Detect which cell encompasses the target text, then output its (x, y) center coordinate. 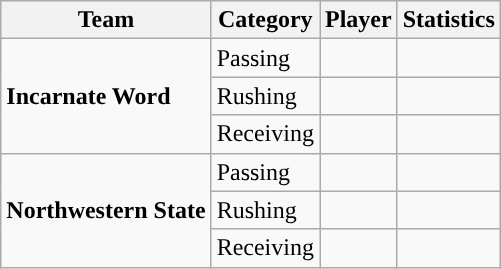
Team (106, 20)
Player (359, 20)
Statistics (448, 20)
Category (265, 20)
Northwestern State (106, 210)
Incarnate Word (106, 96)
